Identify which cell holds the provided text, then report its [x, y] central coordinate. 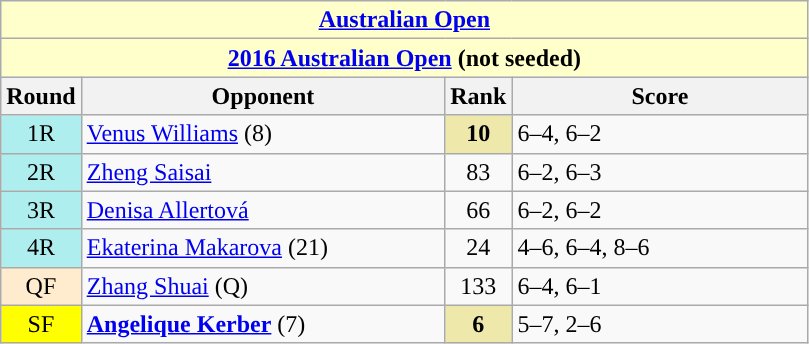
Round [41, 96]
6–4, 6–2 [660, 134]
6–2, 6–2 [660, 210]
Australian Open [404, 20]
Rank [478, 96]
Angelique Kerber (7) [263, 324]
10 [478, 134]
6–2, 6–3 [660, 172]
QF [41, 286]
Denisa Allertová [263, 210]
Venus Williams (8) [263, 134]
24 [478, 248]
83 [478, 172]
1R [41, 134]
Opponent [263, 96]
Score [660, 96]
Zheng Saisai [263, 172]
Ekaterina Makarova (21) [263, 248]
6 [478, 324]
Zhang Shuai (Q) [263, 286]
5–7, 2–6 [660, 324]
6–4, 6–1 [660, 286]
133 [478, 286]
2016 Australian Open (not seeded) [404, 58]
4–6, 6–4, 8–6 [660, 248]
4R [41, 248]
SF [41, 324]
2R [41, 172]
66 [478, 210]
3R [41, 210]
